Scan for the cell matching the given text and deliver its [X, Y] coordinate at center. 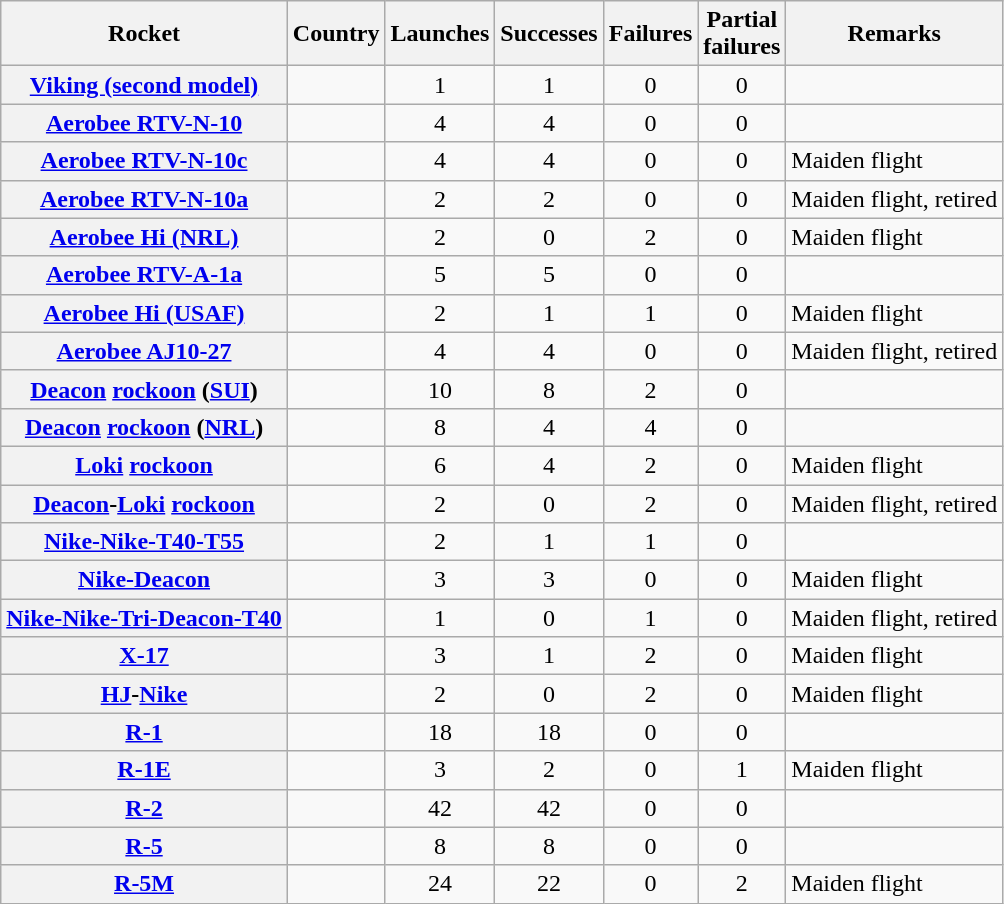
Nike-Nike-T40-T55 [144, 542]
Successes [549, 34]
24 [440, 884]
Partialfailures [742, 34]
Nike-Deacon [144, 580]
Remarks [894, 34]
HJ-Nike [144, 694]
Aerobee RTV-A-1a [144, 275]
22 [549, 884]
Country [336, 34]
Deacon rockoon (SUI) [144, 389]
Nike-Nike-Tri-Deacon-T40 [144, 618]
R-2 [144, 808]
Viking (second model) [144, 85]
Loki rockoon [144, 465]
R-5 [144, 846]
Failures [650, 34]
Deacon rockoon (NRL) [144, 427]
Aerobee Hi (NRL) [144, 237]
Aerobee RTV-N-10c [144, 161]
6 [440, 465]
Aerobee AJ10-27 [144, 351]
Launches [440, 34]
Deacon-Loki rockoon [144, 503]
X-17 [144, 656]
Aerobee RTV-N-10 [144, 123]
R-1E [144, 770]
Rocket [144, 34]
10 [440, 389]
R-1 [144, 732]
Aerobee Hi (USAF) [144, 313]
R-5M [144, 884]
Aerobee RTV-N-10a [144, 199]
